Locate the cell with the specified text and output its (x, y) center coordinate. 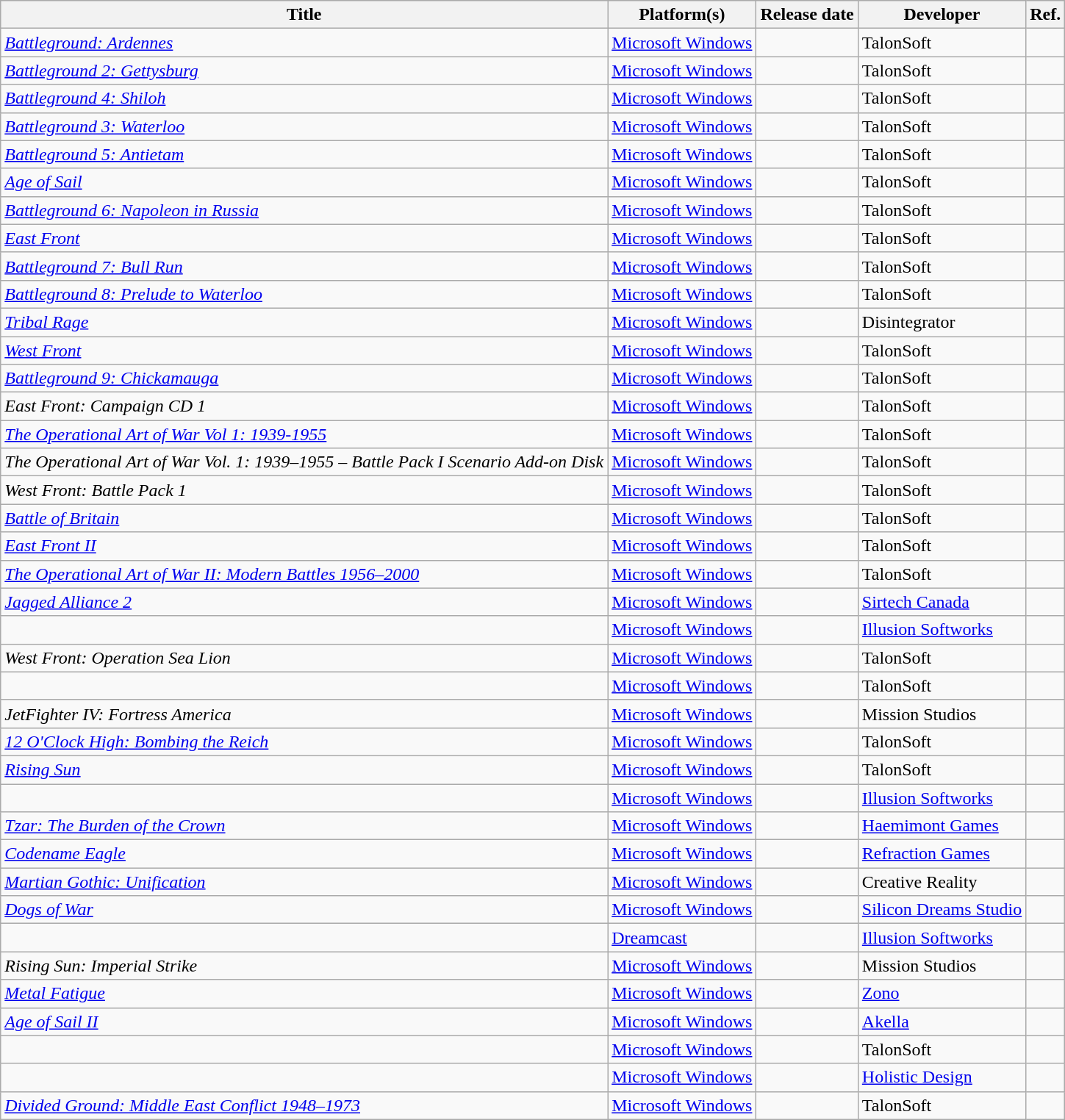
Battleground 3: Waterloo (304, 126)
Codename Eagle (304, 854)
Disintegrator (942, 322)
Battleground 6: Napoleon in Russia (304, 210)
Rising Sun (304, 769)
Battleground 4: Shiloh (304, 98)
Martian Gothic: Unification (304, 882)
Ref. (1045, 15)
Battleground 8: Prelude to Waterloo (304, 294)
Zono (942, 994)
Battleground 9: Chickamauga (304, 378)
Battleground 5: Antietam (304, 154)
12 O'Clock High: Bombing the Reich (304, 742)
Haemimont Games (942, 826)
East Front: Campaign CD 1 (304, 406)
Dogs of War (304, 910)
Rising Sun: Imperial Strike (304, 966)
Refraction Games (942, 854)
Release date (807, 15)
Holistic Design (942, 1077)
Battle of Britain (304, 518)
The Operational Art of War Vol. 1: 1939–1955 – Battle Pack I Scenario Add-on Disk (304, 462)
Age of Sail II (304, 1022)
Divided Ground: Middle East Conflict 1948–1973 (304, 1105)
Developer (942, 15)
West Front (304, 351)
Jagged Alliance 2 (304, 602)
East Front II (304, 546)
The Operational Art of War Vol 1: 1939-1955 (304, 434)
Age of Sail (304, 182)
West Front: Battle Pack 1 (304, 490)
West Front: Operation Sea Lion (304, 658)
Creative Reality (942, 882)
Akella (942, 1022)
Battleground 7: Bull Run (304, 266)
Metal Fatigue (304, 994)
Silicon Dreams Studio (942, 910)
Tribal Rage (304, 322)
JetFighter IV: Fortress America (304, 714)
Dreamcast (682, 938)
East Front (304, 238)
Sirtech Canada (942, 602)
Tzar: The Burden of the Crown (304, 826)
Battleground 2: Gettysburg (304, 71)
Battleground: Ardennes (304, 43)
Title (304, 15)
Platform(s) (682, 15)
The Operational Art of War II: Modern Battles 1956–2000 (304, 574)
